Identify which cell holds the provided text, then report its [X, Y] central coordinate. 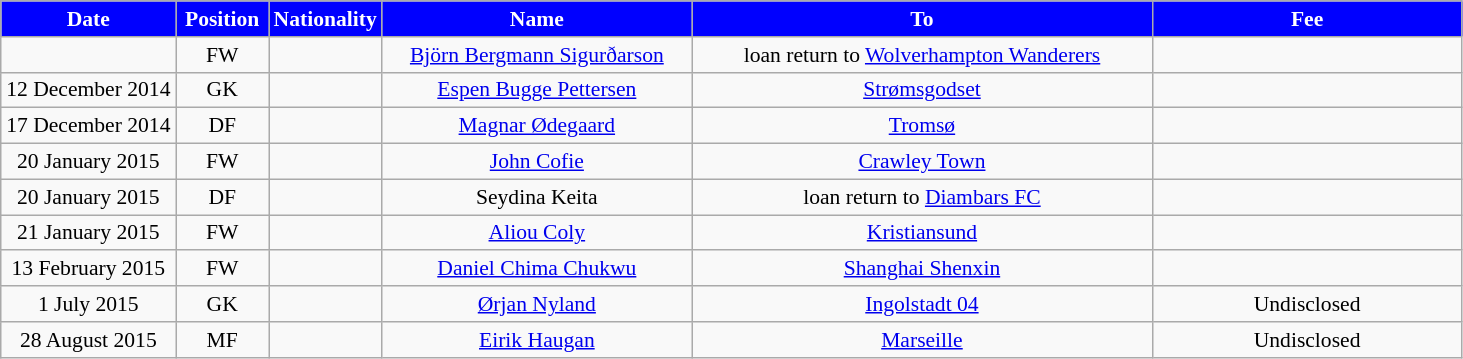
Marseille [922, 340]
Daniel Chima Chukwu [537, 269]
17 December 2014 [88, 126]
Seydina Keita [537, 197]
Björn Bergmann Sigurðarson [537, 55]
Fee [1307, 19]
Aliou Coly [537, 233]
To [922, 19]
John Cofie [537, 162]
12 December 2014 [88, 90]
Strømsgodset [922, 90]
13 February 2015 [88, 269]
MF [222, 340]
1 July 2015 [88, 304]
Position [222, 19]
loan return to Diambars FC [922, 197]
loan return to Wolverhampton Wanderers [922, 55]
Eirik Haugan [537, 340]
Espen Bugge Pettersen [537, 90]
Crawley Town [922, 162]
Ørjan Nyland [537, 304]
Magnar Ødegaard [537, 126]
Kristiansund [922, 233]
Nationality [324, 19]
21 January 2015 [88, 233]
Tromsø [922, 126]
Shanghai Shenxin [922, 269]
Name [537, 19]
Date [88, 19]
28 August 2015 [88, 340]
Ingolstadt 04 [922, 304]
